Pinpoint the cell where the given text exists, returning its (X, Y) midpoint coordinate. 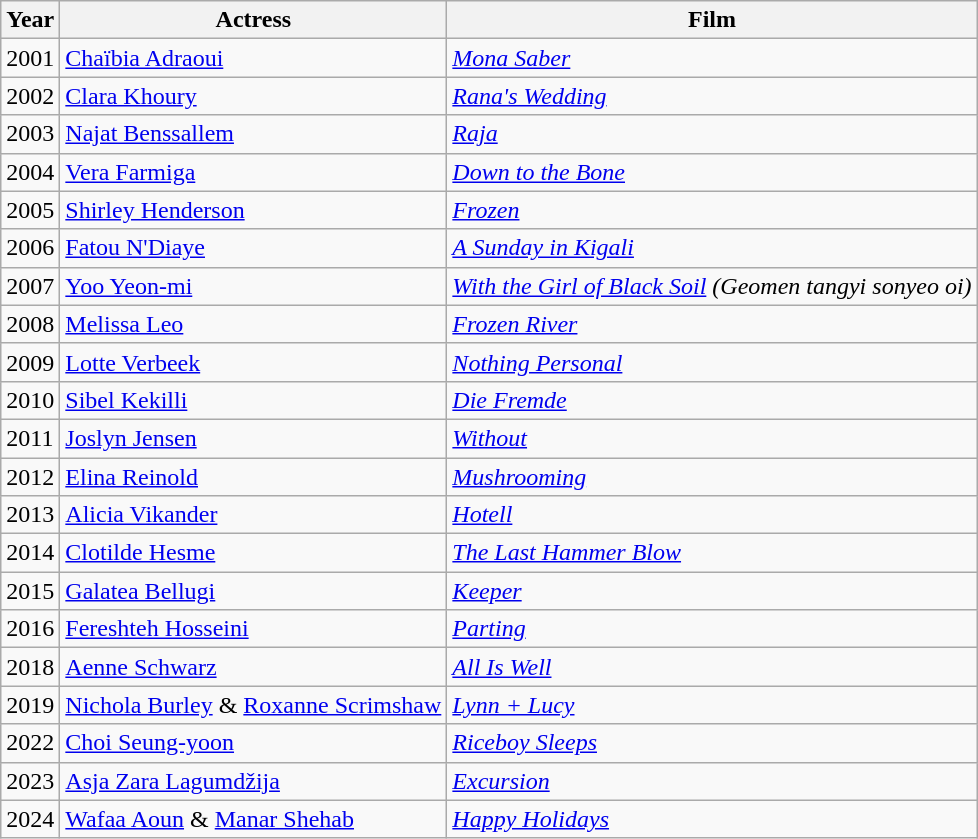
Shirley Henderson (254, 210)
Raja (712, 134)
2010 (30, 400)
Yoo Yeon-mi (254, 286)
Frozen (712, 210)
Riceboy Sleeps (712, 743)
2005 (30, 210)
Nichola Burley & Roxanne Scrimshaw (254, 705)
Nothing Personal (712, 362)
Chaïbia Adraoui (254, 58)
2024 (30, 819)
Mona Saber (712, 58)
Happy Holidays (712, 819)
Asja Zara Lagumdžija (254, 781)
Rana's Wedding (712, 96)
2003 (30, 134)
2015 (30, 591)
Clotilde Hesme (254, 553)
Die Fremde (712, 400)
Lotte Verbeek (254, 362)
Excursion (712, 781)
2016 (30, 629)
With the Girl of Black Soil (Geomen tangyi sonyeo oi) (712, 286)
2019 (30, 705)
2014 (30, 553)
Parting (712, 629)
Elina Reinold (254, 477)
Fereshteh Hosseini (254, 629)
2022 (30, 743)
All Is Well (712, 667)
The Last Hammer Blow (712, 553)
Year (30, 20)
Vera Farmiga (254, 172)
2006 (30, 248)
2023 (30, 781)
Hotell (712, 515)
Choi Seung-yoon (254, 743)
2004 (30, 172)
Without (712, 438)
2018 (30, 667)
Fatou N'Diaye (254, 248)
Clara Khoury (254, 96)
Joslyn Jensen (254, 438)
Sibel Kekilli (254, 400)
Film (712, 20)
Lynn + Lucy (712, 705)
Galatea Bellugi (254, 591)
Down to the Bone (712, 172)
Melissa Leo (254, 324)
2013 (30, 515)
2001 (30, 58)
Mushrooming (712, 477)
2012 (30, 477)
Frozen River (712, 324)
2011 (30, 438)
Keeper (712, 591)
2007 (30, 286)
Alicia Vikander (254, 515)
2008 (30, 324)
Wafaa Aoun & Manar Shehab (254, 819)
Aenne Schwarz (254, 667)
2002 (30, 96)
2009 (30, 362)
A Sunday in Kigali (712, 248)
Najat Benssallem (254, 134)
Actress (254, 20)
